Detect which cell encompasses the target text, then output its (X, Y) center coordinate. 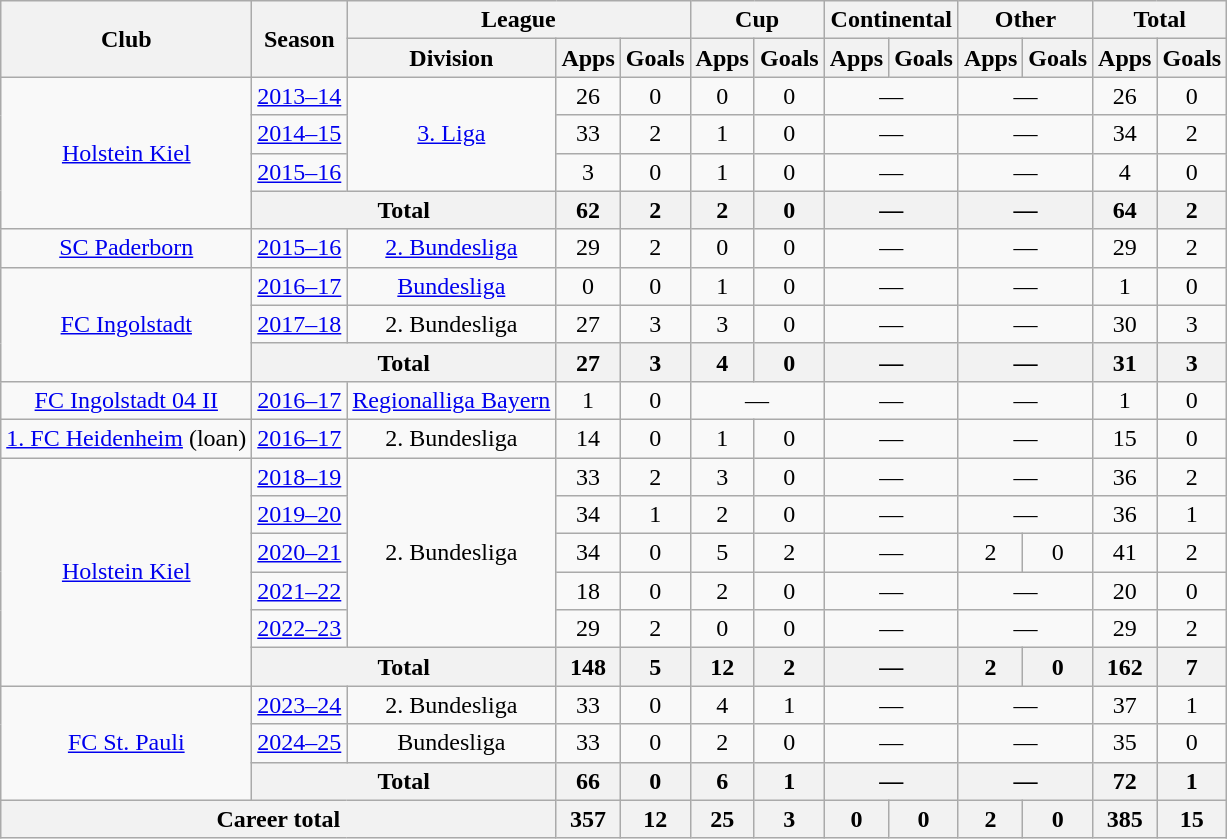
62 (588, 210)
2020–21 (300, 553)
2018–19 (300, 477)
FC Ingolstadt (126, 324)
6 (722, 781)
41 (1125, 553)
2021–22 (300, 591)
1. FC Heidenheim (loan) (126, 438)
30 (1125, 324)
35 (1125, 743)
37 (1125, 705)
7 (1192, 667)
162 (1125, 667)
FC Ingolstadt 04 II (126, 400)
Club (126, 39)
2019–20 (300, 515)
72 (1125, 781)
FC St. Pauli (126, 743)
Regionalliga Bayern (452, 400)
31 (1125, 362)
3. Liga (452, 134)
25 (722, 819)
Season (300, 39)
66 (588, 781)
Other (1025, 20)
Division (452, 58)
2024–25 (300, 743)
Cup (757, 20)
357 (588, 819)
2014–15 (300, 134)
148 (588, 667)
League (518, 20)
Career total (278, 819)
20 (1125, 591)
2023–24 (300, 705)
2022–23 (300, 629)
2013–14 (300, 96)
18 (588, 591)
2017–18 (300, 324)
385 (1125, 819)
14 (588, 438)
64 (1125, 210)
SC Paderborn (126, 248)
Continental (891, 20)
